From the cell containing the given text, extract its center point as [X, Y] coordinate. 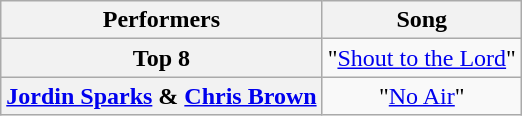
"Shout to the Lord" [422, 58]
Song [422, 20]
Performers [162, 20]
Top 8 [162, 58]
"No Air" [422, 96]
Jordin Sparks & Chris Brown [162, 96]
